Output the (X, Y) coordinate of the center of the cell containing the given text.  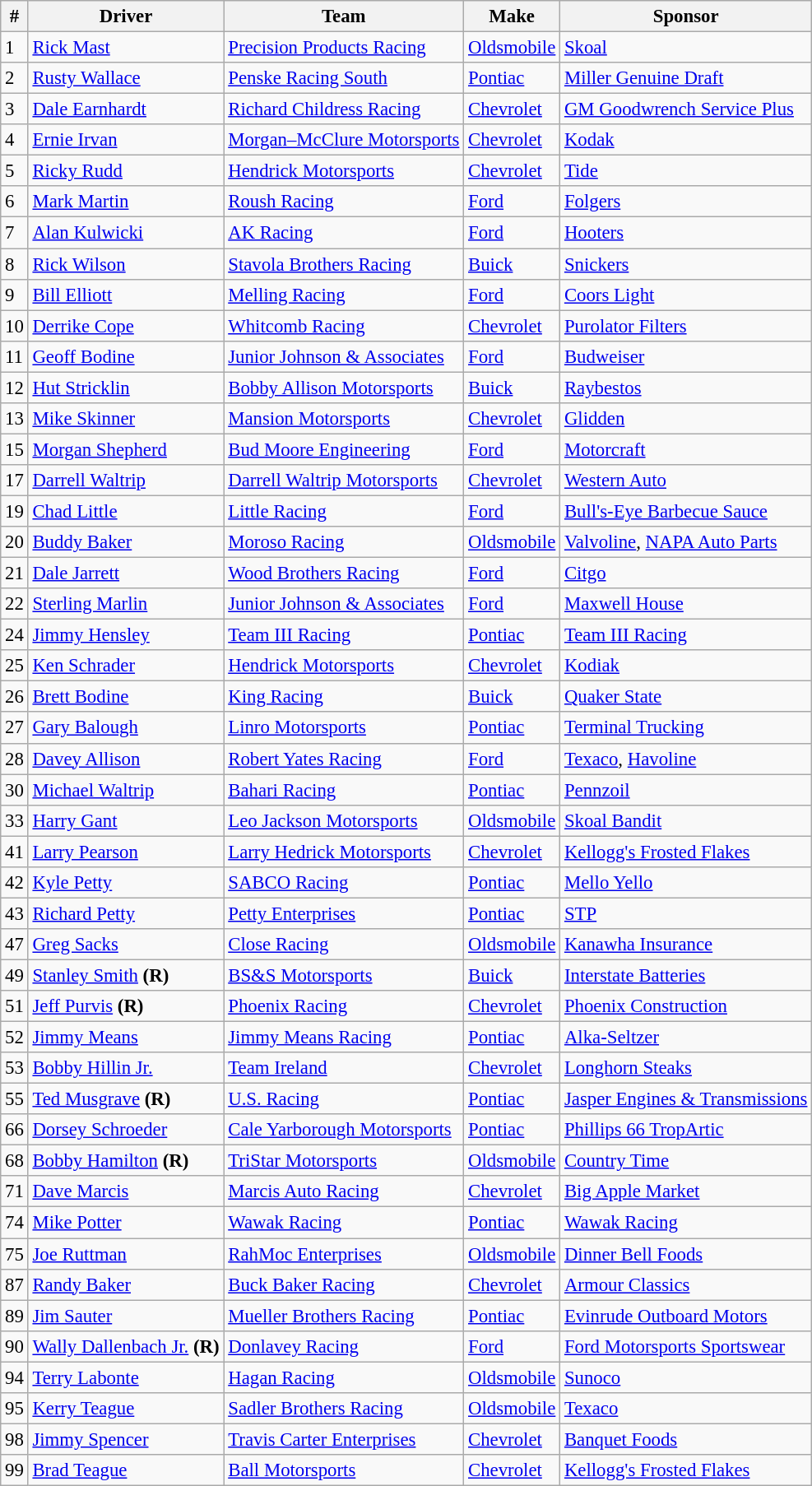
Coors Light (686, 295)
33 (15, 820)
53 (15, 1068)
Phillips 66 TropArtic (686, 1130)
Sponsor (686, 16)
Bud Moore Engineering (344, 449)
41 (15, 852)
Hooters (686, 233)
4 (15, 140)
1 (15, 48)
Ball Motorsports (344, 1470)
Alan Kulwicki (126, 233)
U.S. Racing (344, 1099)
Mark Martin (126, 202)
19 (15, 511)
Larry Hedrick Motorsports (344, 852)
Miller Genuine Draft (686, 78)
Harry Gant (126, 820)
43 (15, 913)
Gary Balough (126, 728)
GM Goodwrench Service Plus (686, 109)
Morgan–McClure Motorsports (344, 140)
68 (15, 1161)
Rick Wilson (126, 264)
Ken Schrader (126, 666)
Kodiak (686, 666)
Morgan Shepherd (126, 449)
Dave Marcis (126, 1192)
Phoenix Racing (344, 1006)
Precision Products Racing (344, 48)
Sterling Marlin (126, 604)
Team (344, 16)
Texaco, Havoline (686, 759)
89 (15, 1316)
Jimmy Spencer (126, 1439)
Bobby Hillin Jr. (126, 1068)
95 (15, 1409)
Western Auto (686, 481)
20 (15, 542)
Bill Elliott (126, 295)
Sunoco (686, 1377)
Skoal Bandit (686, 820)
Bull's-Eye Barbecue Sauce (686, 511)
8 (15, 264)
7 (15, 233)
Ted Musgrave (R) (126, 1099)
AK Racing (344, 233)
Richard Childress Racing (344, 109)
11 (15, 356)
75 (15, 1254)
Valvoline, NAPA Auto Parts (686, 542)
Jim Sauter (126, 1316)
Richard Petty (126, 913)
Stavola Brothers Racing (344, 264)
Maxwell House (686, 604)
Tide (686, 171)
Marcis Auto Racing (344, 1192)
10 (15, 326)
47 (15, 945)
27 (15, 728)
28 (15, 759)
# (15, 16)
Skoal (686, 48)
Rusty Wallace (126, 78)
30 (15, 790)
Stanley Smith (R) (126, 975)
Darrell Waltrip Motorsports (344, 481)
Bahari Racing (344, 790)
Terminal Trucking (686, 728)
5 (15, 171)
26 (15, 697)
Linro Motorsports (344, 728)
24 (15, 635)
49 (15, 975)
25 (15, 666)
Banquet Foods (686, 1439)
Longhorn Steaks (686, 1068)
Dale Jarrett (126, 574)
Mike Potter (126, 1223)
Interstate Batteries (686, 975)
Robert Yates Racing (344, 759)
66 (15, 1130)
Jimmy Means Racing (344, 1038)
Little Racing (344, 511)
Mueller Brothers Racing (344, 1316)
BS&S Motorsports (344, 975)
71 (15, 1192)
17 (15, 481)
Budweiser (686, 356)
99 (15, 1470)
Snickers (686, 264)
RahMoc Enterprises (344, 1254)
Michael Waltrip (126, 790)
Rick Mast (126, 48)
6 (15, 202)
Chad Little (126, 511)
Bobby Hamilton (R) (126, 1161)
Big Apple Market (686, 1192)
74 (15, 1223)
52 (15, 1038)
Jasper Engines & Transmissions (686, 1099)
Kyle Petty (126, 883)
22 (15, 604)
Jimmy Means (126, 1038)
Melling Racing (344, 295)
Hut Stricklin (126, 388)
Derrike Cope (126, 326)
15 (15, 449)
Dale Earnhardt (126, 109)
Kanawha Insurance (686, 945)
Make (512, 16)
Leo Jackson Motorsports (344, 820)
Texaco (686, 1409)
SABCO Racing (344, 883)
Greg Sacks (126, 945)
Kerry Teague (126, 1409)
Driver (126, 16)
94 (15, 1377)
Travis Carter Enterprises (344, 1439)
Petty Enterprises (344, 913)
51 (15, 1006)
Whitcomb Racing (344, 326)
Team Ireland (344, 1068)
Cale Yarborough Motorsports (344, 1130)
Quaker State (686, 697)
Wood Brothers Racing (344, 574)
Roush Racing (344, 202)
Pennzoil (686, 790)
Joe Ruttman (126, 1254)
Dorsey Schroeder (126, 1130)
42 (15, 883)
Mike Skinner (126, 419)
Sadler Brothers Racing (344, 1409)
King Racing (344, 697)
Motorcraft (686, 449)
STP (686, 913)
Davey Allison (126, 759)
Hagan Racing (344, 1377)
Brett Bodine (126, 697)
55 (15, 1099)
Randy Baker (126, 1284)
Phoenix Construction (686, 1006)
2 (15, 78)
Country Time (686, 1161)
3 (15, 109)
Buck Baker Racing (344, 1284)
Ricky Rudd (126, 171)
Buddy Baker (126, 542)
21 (15, 574)
Kodak (686, 140)
12 (15, 388)
Jimmy Hensley (126, 635)
Terry Labonte (126, 1377)
Bobby Allison Motorsports (344, 388)
Glidden (686, 419)
98 (15, 1439)
Jeff Purvis (R) (126, 1006)
Evinrude Outboard Motors (686, 1316)
Donlavey Racing (344, 1346)
TriStar Motorsports (344, 1161)
Dinner Bell Foods (686, 1254)
Moroso Racing (344, 542)
Wally Dallenbach Jr. (R) (126, 1346)
Folgers (686, 202)
Geoff Bodine (126, 356)
Raybestos (686, 388)
Mello Yello (686, 883)
Armour Classics (686, 1284)
Darrell Waltrip (126, 481)
Close Racing (344, 945)
87 (15, 1284)
Penske Racing South (344, 78)
Purolator Filters (686, 326)
Citgo (686, 574)
Larry Pearson (126, 852)
13 (15, 419)
Ford Motorsports Sportswear (686, 1346)
Alka-Seltzer (686, 1038)
Brad Teague (126, 1470)
9 (15, 295)
Mansion Motorsports (344, 419)
90 (15, 1346)
Ernie Irvan (126, 140)
